Provide the (x, y) coordinate of the cell's center where the given text is located.  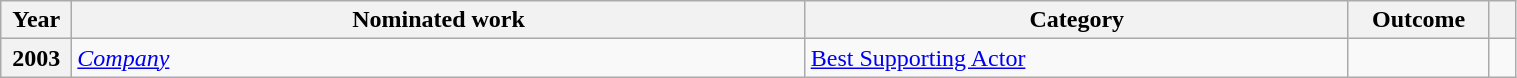
Company (438, 58)
Outcome (1418, 20)
Year (36, 20)
Category (1076, 20)
2003 (36, 58)
Nominated work (438, 20)
Best Supporting Actor (1076, 58)
